Determine the [x, y] coordinate at the center of the cell enclosing the given text.  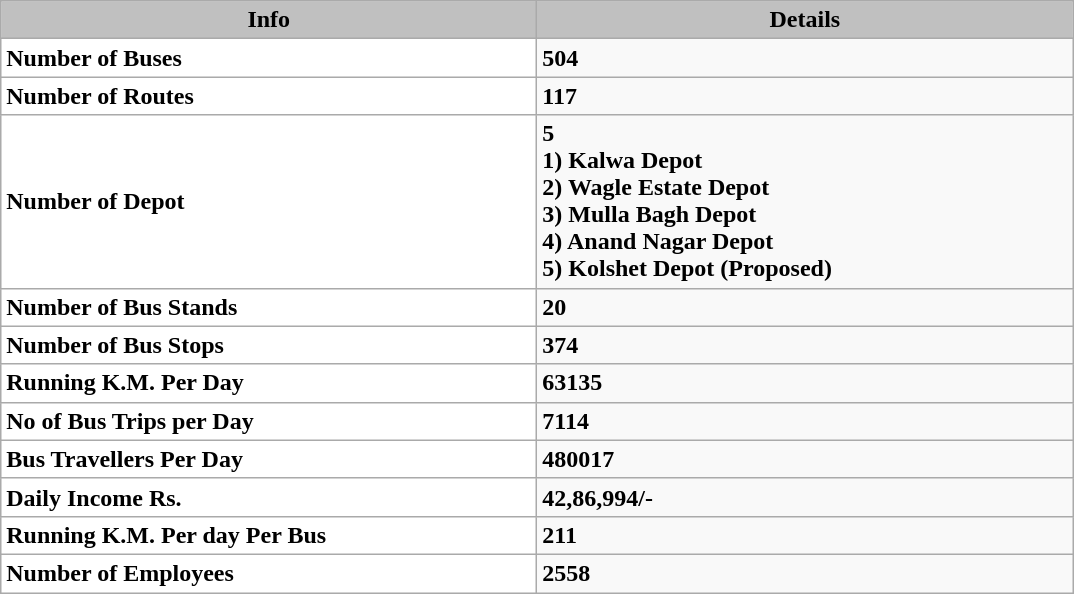
Number of Bus Stands [269, 307]
42,86,994/- [805, 497]
Number of Depot [269, 202]
504 [805, 58]
51) Kalwa Depot2) Wagle Estate Depot3) Mulla Bagh Depot4) Anand Nagar Depot5) Kolshet Depot (Proposed) [805, 202]
2558 [805, 573]
Bus Travellers Per Day [269, 459]
117 [805, 96]
Info [269, 20]
Details [805, 20]
20 [805, 307]
Running K.M. Per day Per Bus [269, 535]
7114 [805, 421]
No of Bus Trips per Day [269, 421]
63135 [805, 383]
Daily Income Rs. [269, 497]
Number of Routes [269, 96]
374 [805, 345]
211 [805, 535]
480017 [805, 459]
Number of Employees [269, 573]
Number of Bus Stops [269, 345]
Number of Buses [269, 58]
Running K.M. Per Day [269, 383]
